Capture the cell that displays the provided text and extract its (x, y) central coordinate. 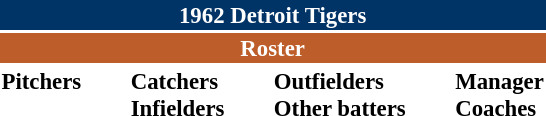
1962 Detroit Tigers (272, 15)
Roster (272, 48)
